Identify which cell holds the provided text, then report its [X, Y] central coordinate. 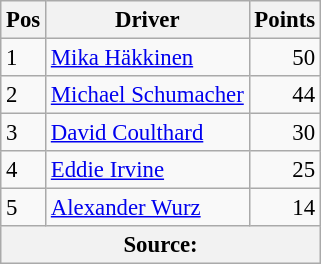
Michael Schumacher [148, 95]
Points [284, 20]
3 [24, 133]
Alexander Wurz [148, 208]
30 [284, 133]
Driver [148, 20]
50 [284, 58]
44 [284, 95]
5 [24, 208]
Source: [161, 245]
Mika Häkkinen [148, 58]
David Coulthard [148, 133]
1 [24, 58]
2 [24, 95]
4 [24, 170]
Pos [24, 20]
Eddie Irvine [148, 170]
25 [284, 170]
14 [284, 208]
